Capture the cell that displays the provided text and extract its (X, Y) central coordinate. 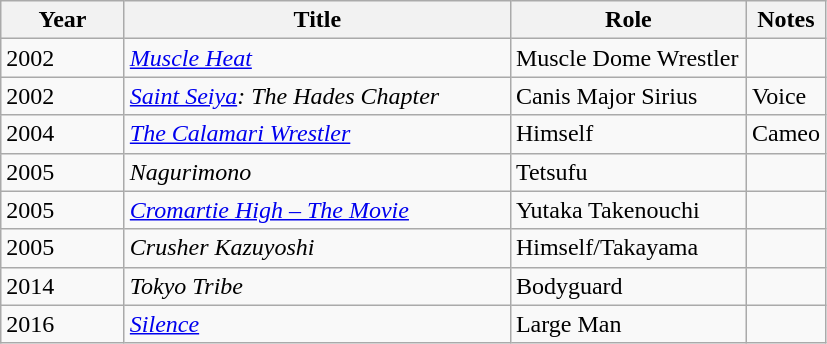
Nagurimono (317, 172)
The Calamari Wrestler (317, 134)
Role (628, 20)
Tokyo Tribe (317, 286)
Large Man (628, 324)
Himself (628, 134)
Muscle Heat (317, 58)
Muscle Dome Wrestler (628, 58)
Canis Major Sirius (628, 96)
Tetsufu (628, 172)
2016 (63, 324)
Crusher Kazuyoshi (317, 248)
Silence (317, 324)
Bodyguard (628, 286)
Saint Seiya: The Hades Chapter (317, 96)
2004 (63, 134)
2014 (63, 286)
Voice (786, 96)
Himself/Takayama (628, 248)
Cromartie High – The Movie (317, 210)
Notes (786, 20)
Cameo (786, 134)
Title (317, 20)
Year (63, 20)
Yutaka Takenouchi (628, 210)
